Detect which cell encompasses the target text, then output its (x, y) center coordinate. 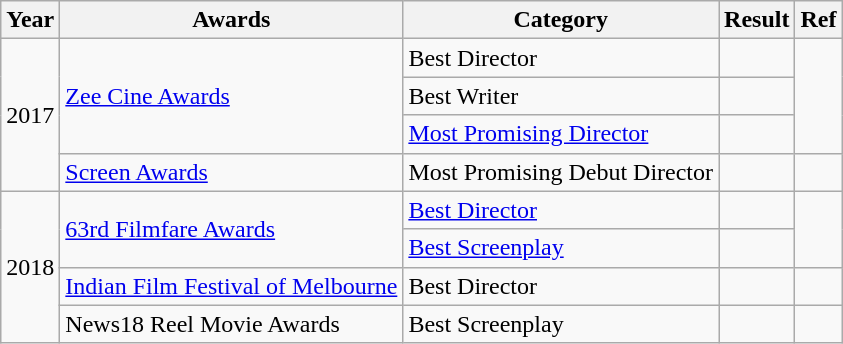
Most Promising Debut Director (561, 172)
News18 Reel Movie Awards (232, 324)
2018 (30, 267)
Most Promising Director (561, 134)
Ref (818, 20)
Best Writer (561, 96)
Category (561, 20)
Awards (232, 20)
63rd Filmfare Awards (232, 229)
Zee Cine Awards (232, 96)
Screen Awards (232, 172)
Indian Film Festival of Melbourne (232, 286)
Result (757, 20)
2017 (30, 115)
Year (30, 20)
